Pinpoint the cell where the given text exists, returning its [x, y] midpoint coordinate. 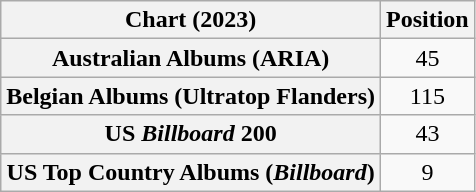
43 [428, 134]
9 [428, 172]
Chart (2023) [191, 20]
US Billboard 200 [191, 134]
Australian Albums (ARIA) [191, 58]
45 [428, 58]
Belgian Albums (Ultratop Flanders) [191, 96]
115 [428, 96]
Position [428, 20]
US Top Country Albums (Billboard) [191, 172]
